From the cell containing the given text, extract its center point as [X, Y] coordinate. 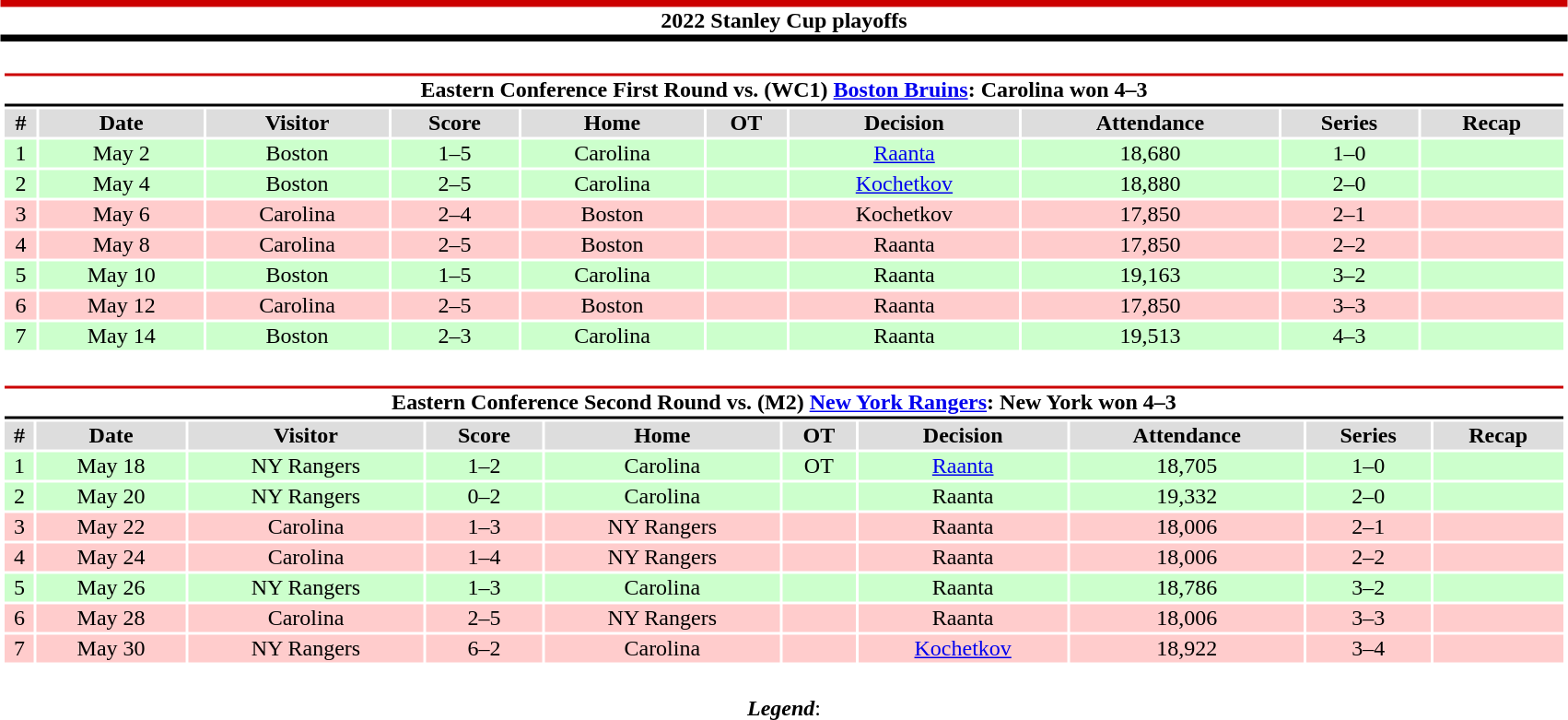
May 24 [111, 558]
May 2 [122, 154]
May 26 [111, 587]
2–3 [454, 336]
May 8 [122, 244]
18,922 [1187, 648]
May 10 [122, 276]
May 30 [111, 648]
4–3 [1349, 336]
May 12 [122, 305]
May 14 [122, 336]
1–2 [484, 466]
1–4 [484, 558]
19,332 [1187, 497]
Eastern Conference Second Round vs. (M2) New York Rangers: New York won 4–3 [783, 402]
May 28 [111, 619]
18,880 [1150, 183]
May 22 [111, 526]
May 20 [111, 497]
Eastern Conference First Round vs. (WC1) Boston Bruins: Carolina won 4–3 [783, 90]
2022 Stanley Cup playoffs [784, 20]
0–2 [484, 497]
18,680 [1150, 154]
19,163 [1150, 276]
May 6 [122, 215]
May 18 [111, 466]
18,705 [1187, 466]
18,786 [1187, 587]
6–2 [484, 648]
May 4 [122, 183]
19,513 [1150, 336]
3–4 [1369, 648]
2–4 [454, 215]
